Locate the cell with the specified text and output its (x, y) center coordinate. 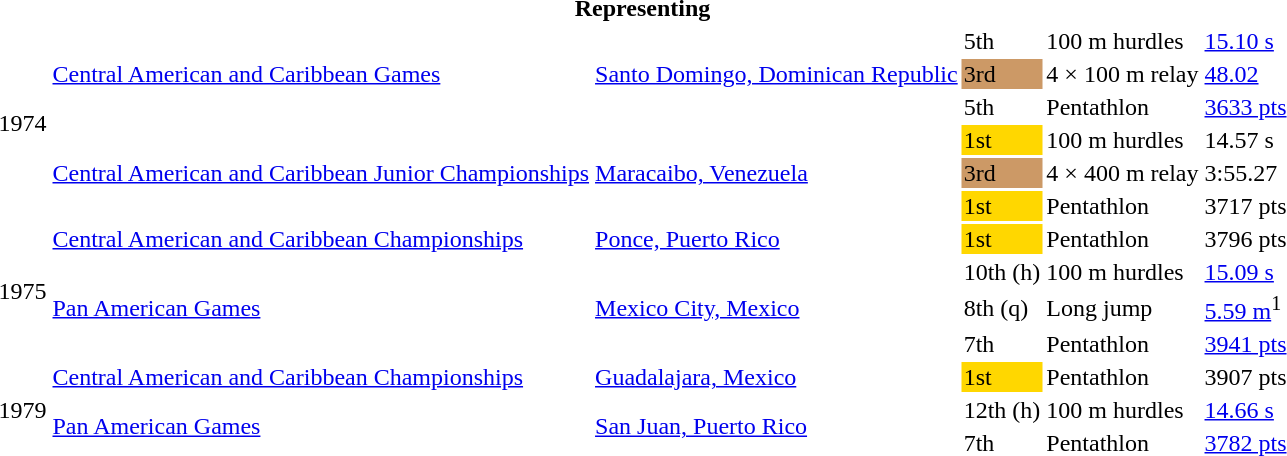
4 × 100 m relay (1122, 74)
10th (h) (1002, 272)
Ponce, Puerto Rico (777, 239)
12th (h) (1002, 410)
4 × 400 m relay (1122, 173)
Mexico City, Mexico (777, 308)
Santo Domingo, Dominican Republic (777, 74)
Long jump (1122, 308)
7th (1002, 344)
Central American and Caribbean Junior Championships (321, 173)
Pan American Games (321, 308)
8th (q) (1002, 308)
Central American and Caribbean Games (321, 74)
Maracaibo, Venezuela (777, 173)
Guadalajara, Mexico (777, 377)
